From the cell containing the given text, extract its center point as (x, y) coordinate. 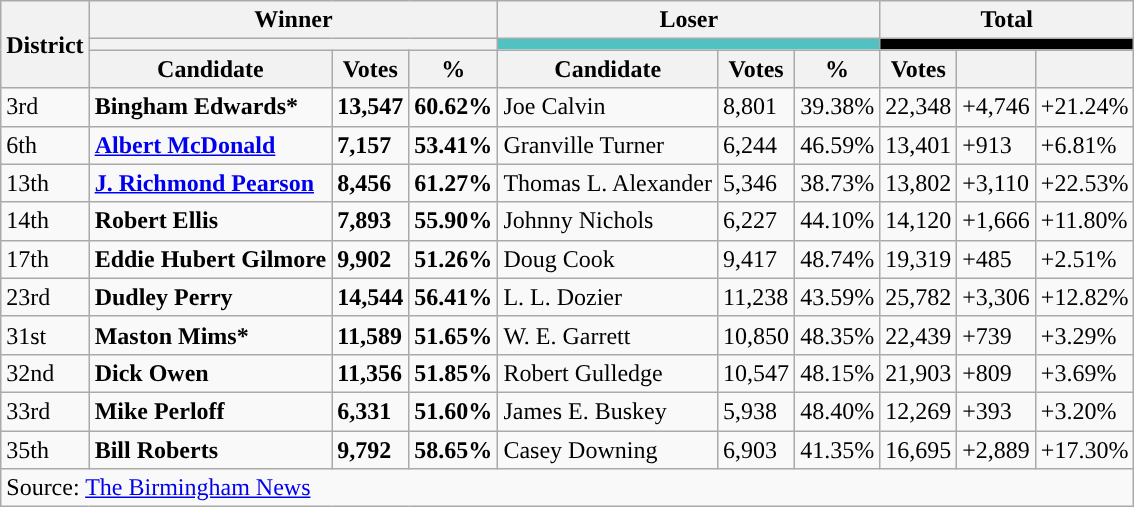
+12.82% (1084, 297)
J. Richmond Pearson (210, 183)
+21.24% (1084, 107)
+3.29% (1084, 335)
W. E. Garrett (608, 335)
3rd (45, 107)
+3,110 (996, 183)
22,439 (918, 335)
9,417 (756, 259)
11,238 (756, 297)
14,544 (370, 297)
61.27% (454, 183)
25,782 (918, 297)
8,456 (370, 183)
+809 (996, 373)
Source: The Birmingham News (568, 488)
51.26% (454, 259)
8,801 (756, 107)
District (45, 44)
+485 (996, 259)
+3.69% (1084, 373)
14,120 (918, 221)
Johnny Nichols (608, 221)
14th (45, 221)
+4,746 (996, 107)
Robert Gulledge (608, 373)
+22.53% (1084, 183)
6,227 (756, 221)
44.10% (838, 221)
39.38% (838, 107)
Bingham Edwards* (210, 107)
58.65% (454, 449)
+6.81% (1084, 145)
10,547 (756, 373)
Albert McDonald (210, 145)
13,547 (370, 107)
6,244 (756, 145)
32nd (45, 373)
Dick Owen (210, 373)
17th (45, 259)
16,695 (918, 449)
+17.30% (1084, 449)
13,401 (918, 145)
Casey Downing (608, 449)
22,348 (918, 107)
Winner (294, 20)
11,356 (370, 373)
41.35% (838, 449)
48.35% (838, 335)
+393 (996, 411)
19,319 (918, 259)
9,902 (370, 259)
Joe Calvin (608, 107)
23rd (45, 297)
+3,306 (996, 297)
6,331 (370, 411)
James E. Buskey (608, 411)
51.60% (454, 411)
13,802 (918, 183)
Total (1007, 20)
Loser (689, 20)
6,903 (756, 449)
13th (45, 183)
9,792 (370, 449)
53.41% (454, 145)
Robert Ellis (210, 221)
Bill Roberts (210, 449)
5,346 (756, 183)
48.74% (838, 259)
7,893 (370, 221)
21,903 (918, 373)
60.62% (454, 107)
Maston Mims* (210, 335)
35th (45, 449)
+11.80% (1084, 221)
55.90% (454, 221)
+3.20% (1084, 411)
Thomas L. Alexander (608, 183)
Eddie Hubert Gilmore (210, 259)
+739 (996, 335)
5,938 (756, 411)
+2.51% (1084, 259)
56.41% (454, 297)
L. L. Dozier (608, 297)
+913 (996, 145)
12,269 (918, 411)
51.65% (454, 335)
48.15% (838, 373)
33rd (45, 411)
Granville Turner (608, 145)
31st (45, 335)
Mike Perloff (210, 411)
+1,666 (996, 221)
48.40% (838, 411)
10,850 (756, 335)
11,589 (370, 335)
7,157 (370, 145)
Dudley Perry (210, 297)
6th (45, 145)
Doug Cook (608, 259)
51.85% (454, 373)
46.59% (838, 145)
+2,889 (996, 449)
38.73% (838, 183)
43.59% (838, 297)
